Output the (x, y) coordinate of the center of the cell containing the given text.  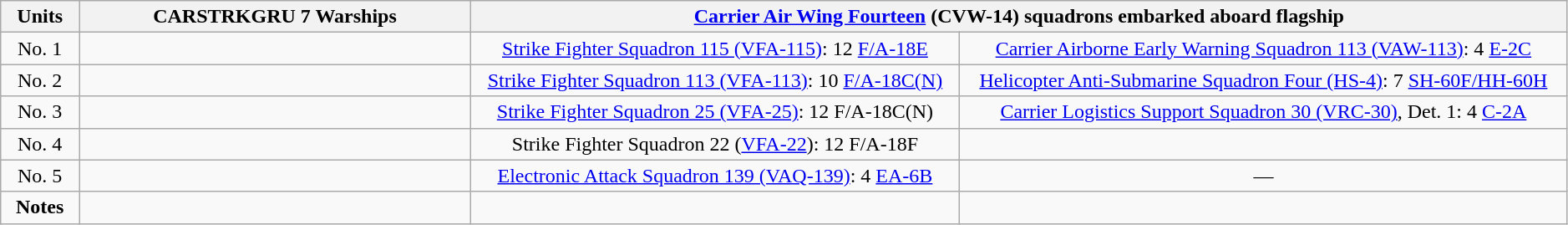
No. 2 (40, 80)
Strike Fighter Squadron 22 (VFA-22): 12 F/A-18F (715, 144)
Carrier Logistics Support Squadron 30 (VRC-30), Det. 1: 4 C-2A (1263, 112)
Strike Fighter Squadron 25 (VFA-25): 12 F/A-18C(N) (715, 112)
Strike Fighter Squadron 113 (VFA-113): 10 F/A-18C(N) (715, 80)
No. 4 (40, 144)
— (1263, 176)
CARSTRKGRU 7 Warships (276, 17)
Units (40, 17)
Carrier Air Wing Fourteen (CVW-14) squadrons embarked aboard flagship (1019, 17)
Notes (40, 207)
Strike Fighter Squadron 115 (VFA-115): 12 F/A-18E (715, 49)
No. 3 (40, 112)
No. 1 (40, 49)
No. 5 (40, 176)
Carrier Airborne Early Warning Squadron 113 (VAW-113): 4 E-2C (1263, 49)
Helicopter Anti-Submarine Squadron Four (HS-4): 7 SH-60F/HH-60H (1263, 80)
Electronic Attack Squadron 139 (VAQ-139): 4 EA-6B (715, 176)
